Search for the cell housing the specified text and yield its [X, Y] center coordinate. 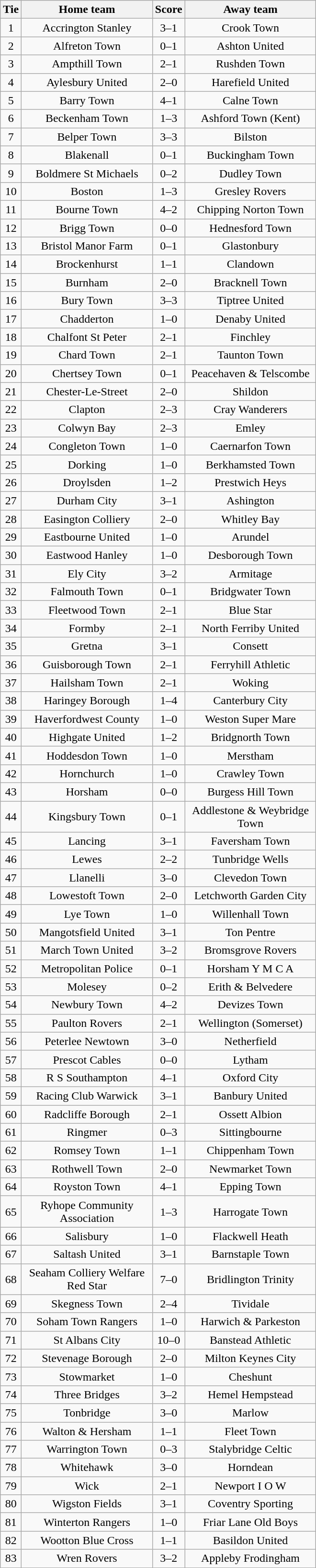
Calne Town [250, 100]
Finchley [250, 337]
30 [11, 555]
66 [11, 1236]
Whitehawk [87, 1468]
75 [11, 1413]
Hednesford Town [250, 228]
13 [11, 246]
53 [11, 987]
58 [11, 1078]
Accrington Stanley [87, 28]
Glastonbury [250, 246]
Lytham [250, 1059]
Bilston [250, 137]
39 [11, 719]
Horndean [250, 1468]
Tie [11, 10]
Three Bridges [87, 1394]
32 [11, 592]
35 [11, 646]
Chalfont St Peter [87, 337]
15 [11, 283]
Paulton Rovers [87, 1023]
Appleby Frodingham [250, 1558]
Warrington Town [87, 1449]
Cray Wanderers [250, 410]
Lye Town [87, 914]
Radcliffe Borough [87, 1114]
25 [11, 464]
Eastwood Hanley [87, 555]
59 [11, 1096]
Wren Rovers [87, 1558]
16 [11, 301]
44 [11, 817]
Easington Colliery [87, 519]
Hoddesdon Town [87, 755]
70 [11, 1322]
57 [11, 1059]
79 [11, 1486]
Barry Town [87, 100]
Brigg Town [87, 228]
Haringey Borough [87, 701]
Wellington (Somerset) [250, 1023]
Blakenall [87, 155]
Canterbury City [250, 701]
41 [11, 755]
Netherfield [250, 1041]
Wootton Blue Cross [87, 1540]
Merstham [250, 755]
43 [11, 792]
63 [11, 1169]
Away team [250, 10]
North Ferriby United [250, 628]
Ferryhill Athletic [250, 664]
21 [11, 392]
Flackwell Heath [250, 1236]
Home team [87, 10]
69 [11, 1304]
Lewes [87, 860]
78 [11, 1468]
7–0 [169, 1279]
7 [11, 137]
Harrogate Town [250, 1211]
42 [11, 773]
48 [11, 896]
49 [11, 914]
Peterlee Newtown [87, 1041]
Devizes Town [250, 1005]
73 [11, 1376]
Tunbridge Wells [250, 860]
Chester-Le-Street [87, 392]
76 [11, 1431]
Alfreton Town [87, 46]
Belper Town [87, 137]
2–4 [169, 1304]
Wick [87, 1486]
Letchworth Garden City [250, 896]
Skegness Town [87, 1304]
Woking [250, 683]
Haverfordwest County [87, 719]
Lancing [87, 841]
Romsey Town [87, 1151]
Bridlington Trinity [250, 1279]
Highgate United [87, 737]
Willenhall Town [250, 914]
Ryhope Community Association [87, 1211]
Berkhamsted Town [250, 464]
Newbury Town [87, 1005]
36 [11, 664]
82 [11, 1540]
20 [11, 373]
72 [11, 1358]
Harwich & Parkeston [250, 1322]
Friar Lane Old Boys [250, 1522]
Lowestoft Town [87, 896]
Tonbridge [87, 1413]
Durham City [87, 501]
Droylsden [87, 482]
Horsham [87, 792]
26 [11, 482]
Prescot Cables [87, 1059]
46 [11, 860]
Coventry Sporting [250, 1504]
56 [11, 1041]
47 [11, 878]
Congleton Town [87, 446]
Gretna [87, 646]
8 [11, 155]
Clevedon Town [250, 878]
33 [11, 610]
5 [11, 100]
Sittingbourne [250, 1132]
Milton Keynes City [250, 1358]
28 [11, 519]
Chard Town [87, 355]
61 [11, 1132]
31 [11, 574]
Ely City [87, 574]
Dudley Town [250, 173]
Saltash United [87, 1254]
Bury Town [87, 301]
40 [11, 737]
65 [11, 1211]
Dorking [87, 464]
Harefield United [250, 82]
Denaby United [250, 319]
80 [11, 1504]
Prestwich Heys [250, 482]
Burgess Hill Town [250, 792]
Kingsbury Town [87, 817]
Newport I O W [250, 1486]
Crook Town [250, 28]
10 [11, 191]
Ashford Town (Kent) [250, 119]
Stowmarket [87, 1376]
45 [11, 841]
10–0 [169, 1340]
Marlow [250, 1413]
Oxford City [250, 1078]
51 [11, 950]
60 [11, 1114]
54 [11, 1005]
Stevenage Borough [87, 1358]
64 [11, 1187]
Score [169, 10]
Bourne Town [87, 209]
Banbury United [250, 1096]
1–4 [169, 701]
Guisborough Town [87, 664]
Erith & Belvedere [250, 987]
Epping Town [250, 1187]
Barnstaple Town [250, 1254]
Banstead Athletic [250, 1340]
Horsham Y M C A [250, 969]
Hornchurch [87, 773]
Chippenham Town [250, 1151]
March Town United [87, 950]
77 [11, 1449]
3 [11, 64]
22 [11, 410]
52 [11, 969]
Chadderton [87, 319]
Fleetwood Town [87, 610]
14 [11, 264]
50 [11, 932]
Buckingham Town [250, 155]
Rushden Town [250, 64]
2 [11, 46]
Colwyn Bay [87, 428]
1 [11, 28]
Shildon [250, 392]
Boston [87, 191]
Ton Pentre [250, 932]
Falmouth Town [87, 592]
Hailsham Town [87, 683]
18 [11, 337]
Armitage [250, 574]
Bristol Manor Farm [87, 246]
St Albans City [87, 1340]
Eastbourne United [87, 537]
Rothwell Town [87, 1169]
Boldmere St Michaels [87, 173]
19 [11, 355]
Aylesbury United [87, 82]
23 [11, 428]
Ossett Albion [250, 1114]
Bracknell Town [250, 283]
Chertsey Town [87, 373]
Walton & Hersham [87, 1431]
9 [11, 173]
Tiptree United [250, 301]
37 [11, 683]
Beckenham Town [87, 119]
29 [11, 537]
Peacehaven & Telscombe [250, 373]
Llanelli [87, 878]
71 [11, 1340]
11 [11, 209]
Blue Star [250, 610]
74 [11, 1394]
Ashton United [250, 46]
Faversham Town [250, 841]
Bridgwater Town [250, 592]
Metropolitan Police [87, 969]
Molesey [87, 987]
Whitley Bay [250, 519]
24 [11, 446]
Ampthill Town [87, 64]
Brockenhurst [87, 264]
Racing Club Warwick [87, 1096]
Emley [250, 428]
Basildon United [250, 1540]
Fleet Town [250, 1431]
6 [11, 119]
Hemel Hempstead [250, 1394]
Formby [87, 628]
Salisbury [87, 1236]
Gresley Rovers [250, 191]
Addlestone & Weybridge Town [250, 817]
83 [11, 1558]
Arundel [250, 537]
4 [11, 82]
Desborough Town [250, 555]
Ringmer [87, 1132]
Bromsgrove Rovers [250, 950]
Tividale [250, 1304]
2–2 [169, 860]
27 [11, 501]
Consett [250, 646]
Burnham [87, 283]
Weston Super Mare [250, 719]
Newmarket Town [250, 1169]
Crawley Town [250, 773]
67 [11, 1254]
Mangotsfield United [87, 932]
81 [11, 1522]
Caernarfon Town [250, 446]
12 [11, 228]
Ashington [250, 501]
Royston Town [87, 1187]
Seaham Colliery Welfare Red Star [87, 1279]
Clandown [250, 264]
Bridgnorth Town [250, 737]
38 [11, 701]
17 [11, 319]
34 [11, 628]
55 [11, 1023]
R S Southampton [87, 1078]
Clapton [87, 410]
Taunton Town [250, 355]
62 [11, 1151]
Wigston Fields [87, 1504]
Winterton Rangers [87, 1522]
Cheshunt [250, 1376]
Soham Town Rangers [87, 1322]
Stalybridge Celtic [250, 1449]
68 [11, 1279]
Chipping Norton Town [250, 209]
